Return the [x, y] coordinate for the center point of the cell that contains the specified text.  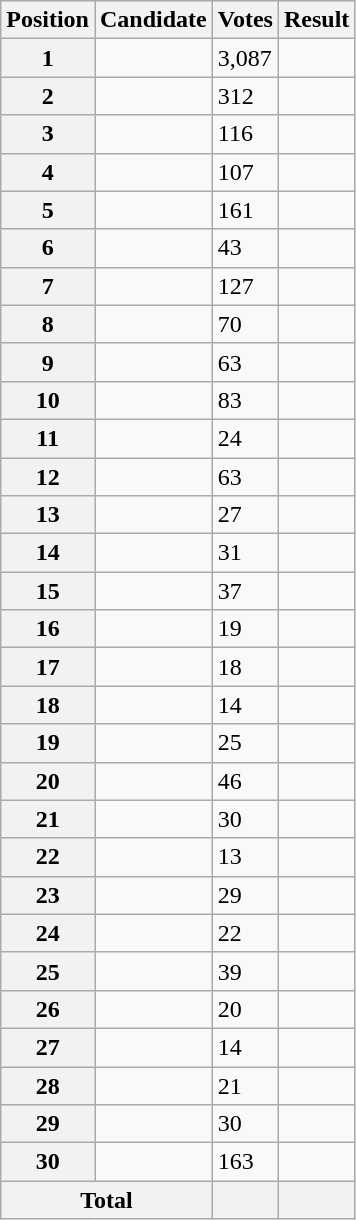
15 [48, 591]
161 [245, 210]
39 [245, 971]
2 [48, 96]
163 [245, 1162]
312 [245, 96]
1 [48, 58]
127 [245, 286]
10 [48, 400]
Result [316, 20]
Position [48, 20]
70 [245, 324]
37 [245, 591]
Votes [245, 20]
Total [107, 1200]
83 [245, 400]
16 [48, 629]
31 [245, 553]
5 [48, 210]
116 [245, 134]
Candidate [153, 20]
4 [48, 172]
6 [48, 248]
28 [48, 1085]
17 [48, 667]
7 [48, 286]
3 [48, 134]
12 [48, 477]
9 [48, 362]
46 [245, 781]
3,087 [245, 58]
107 [245, 172]
26 [48, 1009]
11 [48, 438]
43 [245, 248]
23 [48, 895]
8 [48, 324]
